Pinpoint the cell where the given text exists, returning its [x, y] midpoint coordinate. 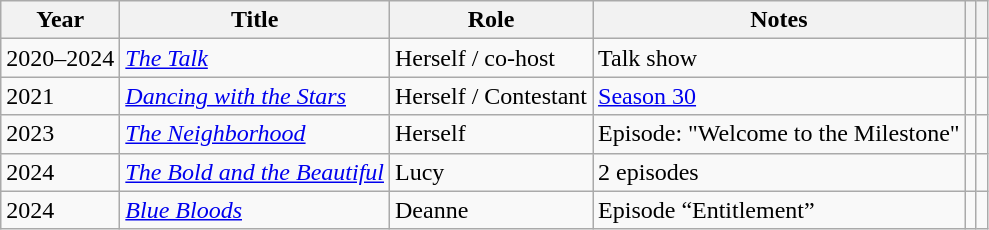
2023 [60, 134]
Herself / co-host [492, 58]
The Neighborhood [255, 134]
Herself [492, 134]
The Talk [255, 58]
Episode: "Welcome to the Milestone" [780, 134]
Dancing with the Stars [255, 96]
The Bold and the Beautiful [255, 172]
Blue Bloods [255, 210]
Title [255, 20]
Year [60, 20]
Deanne [492, 210]
Herself / Contestant [492, 96]
Talk show [780, 58]
2 episodes [780, 172]
Notes [780, 20]
Episode “Entitlement” [780, 210]
Season 30 [780, 96]
Lucy [492, 172]
2020–2024 [60, 58]
Role [492, 20]
2021 [60, 96]
